Provide the (X, Y) coordinate of the cell's center where the given text is located.  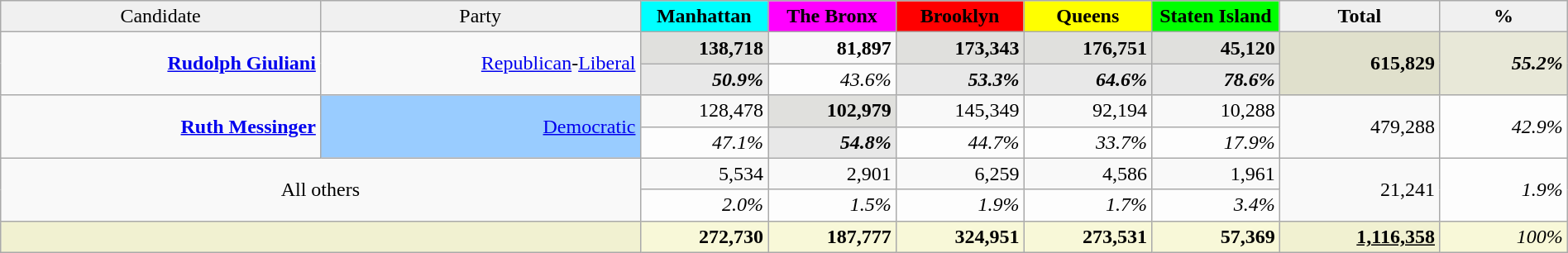
1.7% (1088, 205)
1,961 (1216, 174)
479,288 (1360, 126)
33.7% (1088, 142)
54.8% (832, 142)
4,586 (1088, 174)
173,343 (959, 48)
Staten Island (1216, 17)
42.9% (1503, 126)
273,531 (1088, 236)
5,534 (705, 174)
53.3% (959, 79)
81,897 (832, 48)
145,349 (959, 111)
21,241 (1360, 189)
324,951 (959, 236)
44.7% (959, 142)
47.1% (705, 142)
1.5% (832, 205)
102,979 (832, 111)
Democratic (480, 126)
2,901 (832, 174)
Candidate (160, 17)
55.2% (1503, 64)
45,120 (1216, 48)
10,288 (1216, 111)
50.9% (705, 79)
187,777 (832, 236)
43.6% (832, 79)
Party (480, 17)
The Bronx (832, 17)
All others (321, 189)
615,829 (1360, 64)
1,116,358 (1360, 236)
% (1503, 17)
Total (1360, 17)
272,730 (705, 236)
Queens (1088, 17)
78.6% (1216, 79)
138,718 (705, 48)
100% (1503, 236)
64.6% (1088, 79)
Manhattan (705, 17)
Rudolph Giuliani (160, 64)
57,369 (1216, 236)
92,194 (1088, 111)
Republican-Liberal (480, 64)
Brooklyn (959, 17)
176,751 (1088, 48)
2.0% (705, 205)
Ruth Messinger (160, 126)
3.4% (1216, 205)
17.9% (1216, 142)
128,478 (705, 111)
6,259 (959, 174)
